Determine the (x, y) coordinate at the center of the cell enclosing the given text.  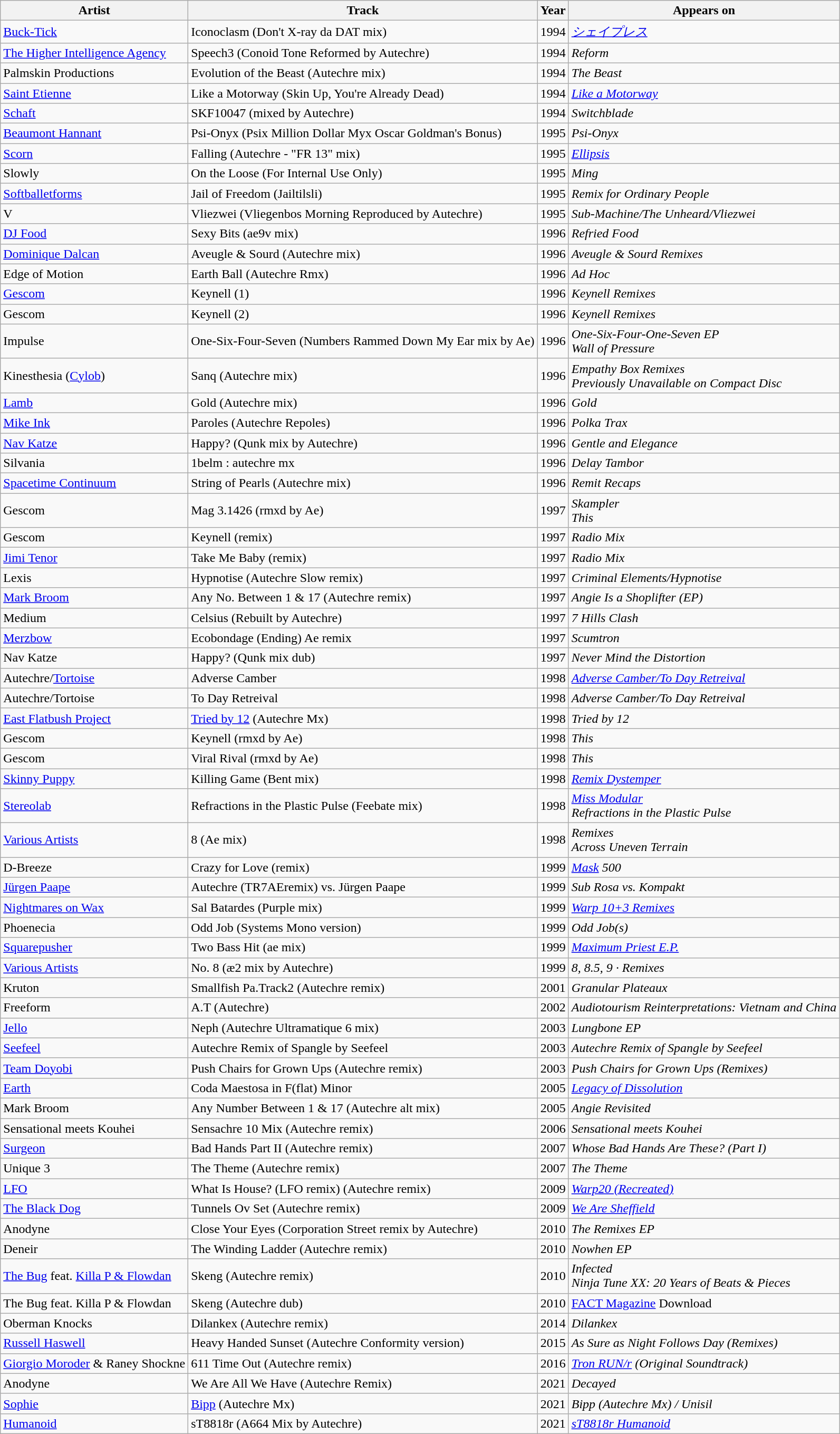
Any Number Between 1 & 17 (Autechre alt mix) (363, 1108)
2014 (553, 1323)
Giorgio Moroder & Raney Shockne (94, 1363)
Gold (704, 403)
Iconoclasm (Don't X-ray da DAT mix) (363, 32)
Squarepusher (94, 948)
Phoenecia (94, 928)
Beaumont Hannant (94, 133)
Earth Ball (Autechre Rmx) (363, 274)
Humanoid (94, 1423)
Legacy of Dissolution (704, 1088)
Speech3 (Conoid Tone Reformed by Autechre) (363, 53)
InfectedNinja Tune XX: 20 Years of Beats & Pieces (704, 1276)
Schaft (94, 113)
Adverse Camber (363, 678)
As Sure as Night Follows Day (Remixes) (704, 1343)
Ecobondage (Ending) Ae remix (363, 638)
Whose Bad Hands Are These? (Part I) (704, 1149)
Remit Recaps (704, 483)
Neph (Autechre Ultramatique 6 mix) (363, 1028)
2006 (553, 1129)
Nightmares on Wax (94, 907)
Oberman Knocks (94, 1323)
No. 8 (æ2 mix by Autechre) (363, 968)
What Is House? (LFO remix) (Autechre remix) (363, 1189)
Criminal Elements/Hypnotise (704, 578)
Sexy Bits (ae9v mix) (363, 234)
Switchblade (704, 113)
Tron RUN/r (Original Soundtrack) (704, 1363)
Stereolab (94, 806)
Audiotourism Reinterpretations: Vietnam and China (704, 1008)
Appears on (704, 11)
Medium (94, 618)
Bad Hands Part II (Autechre remix) (363, 1149)
Autechre (TR7AEremix) vs. Jürgen Paape (363, 887)
Tried by 12 (704, 718)
Year (553, 11)
Kinesthesia (Cylob) (94, 376)
Decayed (704, 1383)
Lexis (94, 578)
Paroles (Autechre Repoles) (363, 423)
The Remixes EP (704, 1229)
Mag 3.1426 (rmxd by Ae) (363, 511)
Gentle and Elegance (704, 443)
Sub-Machine/The Unheard/Vliezwei (704, 214)
Two Bass Hit (ae mix) (363, 948)
Like a Motorway (Skin Up, You're Already Dead) (363, 93)
Skinny Puppy (94, 778)
Crazy for Love (remix) (363, 867)
Surgeon (94, 1149)
Seefeel (94, 1048)
1belm : autechre mx (363, 463)
Keynell (2) (363, 314)
シェイプレス (704, 32)
Nowhen EP (704, 1249)
Empathy Box RemixesPreviously Unavailable on Compact Disc (704, 376)
sT8818r (A664 Mix by Autechre) (363, 1423)
Angie Revisited (704, 1108)
RemixesAcross Uneven Terrain (704, 840)
Jimi Tenor (94, 558)
Maximum Priest E.P. (704, 948)
String of Pearls (Autechre mix) (363, 483)
The Higher Intelligence Agency (94, 53)
Gold (Autechre mix) (363, 403)
Slowly (94, 174)
Odd Job(s) (704, 928)
Saint Etienne (94, 93)
Refried Food (704, 234)
Sub Rosa vs. Kompakt (704, 887)
Skeng (Autechre dub) (363, 1303)
To Day Retreival (363, 698)
Lungbone EP (704, 1028)
LFO (94, 1189)
The Theme (Autechre remix) (363, 1169)
Scorn (94, 154)
Sanq (Autechre mix) (363, 376)
Aveugle & Sourd (Autechre mix) (363, 254)
Ad Hoc (704, 274)
Unique 3 (94, 1169)
Russell Haswell (94, 1343)
Dilankex (Autechre remix) (363, 1323)
D-Breeze (94, 867)
Like a Motorway (704, 93)
Viral Rival (rmxd by Ae) (363, 758)
Dilankex (704, 1323)
The Theme (704, 1169)
Coda Maestosa in F(flat) Minor (363, 1088)
Heavy Handed Sunset (Autechre Conformity version) (363, 1343)
7 Hills Clash (704, 618)
On the Loose (For Internal Use Only) (363, 174)
Delay Tambor (704, 463)
FACT Magazine Download (704, 1303)
8, 8.5, 9 · Remixes (704, 968)
SkamplerThis (704, 511)
SKF10047 (mixed by Autechre) (363, 113)
Hypnotise (Autechre Slow remix) (363, 578)
Happy? (Qunk mix dub) (363, 658)
2002 (553, 1008)
Warp 10+3 Remixes (704, 907)
Freeform (94, 1008)
Evolution of the Beast (Autechre mix) (363, 73)
Psi-Onyx (Psix Million Dollar Myx Oscar Goldman's Bonus) (363, 133)
Psi-Onyx (704, 133)
Push Chairs for Grown Ups (Autechre remix) (363, 1068)
Track (363, 11)
Keynell (rmxd by Ae) (363, 738)
Any No. Between 1 & 17 (Autechre remix) (363, 598)
Silvania (94, 463)
Keynell (remix) (363, 538)
Bipp (Autechre Mx) / Unisil (704, 1403)
Sal Batardes (Purple mix) (363, 907)
Spacetime Continuum (94, 483)
A.T (Autechre) (363, 1008)
8 (Ae mix) (363, 840)
Kruton (94, 988)
Merzbow (94, 638)
2001 (553, 988)
Refractions in the Plastic Pulse (Feebate mix) (363, 806)
Angie Is a Shoplifter (EP) (704, 598)
Tunnels Ov Set (Autechre remix) (363, 1209)
Miss ModularRefractions in the Plastic Pulse (704, 806)
The Beast (704, 73)
2016 (553, 1363)
Tried by 12 (Autechre Mx) (363, 718)
Mike Ink (94, 423)
Push Chairs for Grown Ups (Remixes) (704, 1068)
Artist (94, 11)
sT8818r Humanoid (704, 1423)
We Are Sheffield (704, 1209)
V (94, 214)
Scumtron (704, 638)
Take Me Baby (remix) (363, 558)
Ming (704, 174)
Sophie (94, 1403)
Killing Game (Bent mix) (363, 778)
Softballetforms (94, 194)
Smallfish Pa.Track2 (Autechre remix) (363, 988)
Vliezwei (Vliegenbos Morning Reproduced by Autechre) (363, 214)
Warp20 (Recreated) (704, 1189)
Skeng (Autechre remix) (363, 1276)
Remix Dystemper (704, 778)
Ellipsis (704, 154)
Mask 500 (704, 867)
The Winding Ladder (Autechre remix) (363, 1249)
East Flatbush Project (94, 718)
We Are All We Have (Autechre Remix) (363, 1383)
Deneir (94, 1249)
DJ Food (94, 234)
Palmskin Productions (94, 73)
Edge of Motion (94, 274)
611 Time Out (Autechre remix) (363, 1363)
The Black Dog (94, 1209)
Lamb (94, 403)
Odd Job (Systems Mono version) (363, 928)
Jürgen Paape (94, 887)
Keynell (1) (363, 294)
Team Doyobi (94, 1068)
Buck-Tick (94, 32)
Falling (Autechre - "FR 13" mix) (363, 154)
Polka Trax (704, 423)
Aveugle & Sourd Remixes (704, 254)
Granular Plateaux (704, 988)
Earth (94, 1088)
2015 (553, 1343)
One-Six-Four-Seven (Numbers Rammed Down My Ear mix by Ae) (363, 341)
Dominique Dalcan (94, 254)
Sensachre 10 Mix (Autechre remix) (363, 1129)
Impulse (94, 341)
Happy? (Qunk mix by Autechre) (363, 443)
Reform (704, 53)
Jello (94, 1028)
Jail of Freedom (Jailtilsli) (363, 194)
Remix for Ordinary People (704, 194)
Bipp (Autechre Mx) (363, 1403)
Celsius (Rebuilt by Autechre) (363, 618)
One-Six-Four-One-Seven EPWall of Pressure (704, 341)
Never Mind the Distortion (704, 658)
Close Your Eyes (Corporation Street remix by Autechre) (363, 1229)
